Locate the cell with the specified text and output its (x, y) center coordinate. 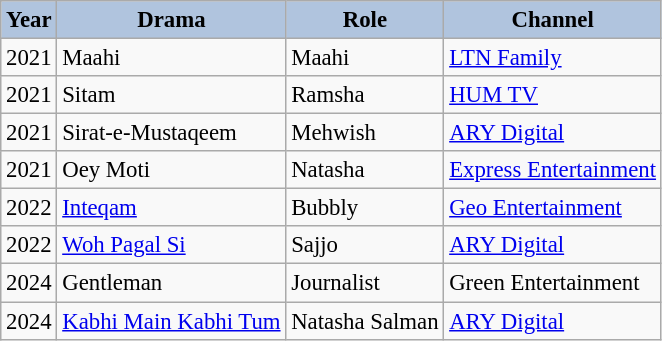
Journalist (365, 283)
Bubbly (365, 208)
Oey Moti (172, 170)
Kabhi Main Kabhi Tum (172, 321)
Sirat-e-Mustaqeem (172, 133)
Channel (552, 20)
Geo Entertainment (552, 208)
Sajjo (365, 245)
Drama (172, 20)
Natasha Salman (365, 321)
Mehwish (365, 133)
LTN Family (552, 58)
Gentleman (172, 283)
Green Entertainment (552, 283)
Sitam (172, 95)
Woh Pagal Si (172, 245)
Role (365, 20)
Natasha (365, 170)
Express Entertainment (552, 170)
HUM TV (552, 95)
Year (29, 20)
Ramsha (365, 95)
Inteqam (172, 208)
